Identify which cell holds the provided text, then report its [X, Y] central coordinate. 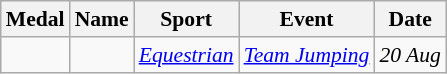
20 Aug [410, 55]
Sport [186, 19]
Event [307, 19]
Name [102, 19]
Medal [36, 19]
Date [410, 19]
Equestrian [186, 55]
Team Jumping [307, 55]
